Scan for the cell matching the given text and deliver its (X, Y) coordinate at center. 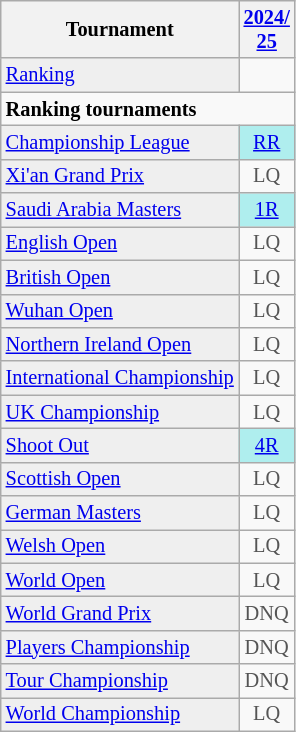
Xi'an Grand Prix (120, 176)
Wuhan Open (120, 311)
International Championship (120, 378)
Championship League (120, 142)
World Championship (120, 714)
Shoot Out (120, 445)
RR (267, 142)
1R (267, 210)
Ranking tournaments (148, 109)
German Masters (120, 513)
Northern Ireland Open (120, 344)
2024/25 (267, 29)
English Open (120, 243)
British Open (120, 277)
World Open (120, 580)
Ranking (120, 75)
4R (267, 445)
Tournament (120, 29)
Welsh Open (120, 546)
Tour Championship (120, 681)
Players Championship (120, 647)
Saudi Arabia Masters (120, 210)
UK Championship (120, 412)
Scottish Open (120, 479)
World Grand Prix (120, 613)
